Detect which cell encompasses the target text, then output its [x, y] center coordinate. 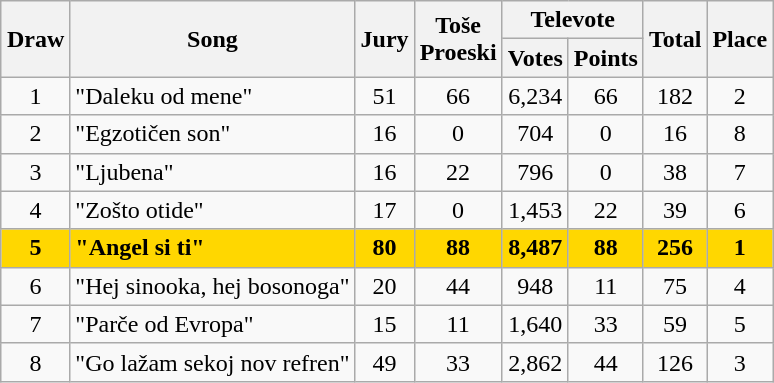
49 [384, 362]
TošeProeski [458, 39]
"Ljubena" [212, 172]
Points [606, 58]
948 [535, 286]
256 [675, 248]
Song [212, 39]
126 [675, 362]
6,234 [535, 96]
39 [675, 210]
"Angel si ti" [212, 248]
1,453 [535, 210]
"Go lažam sekoj nov refren" [212, 362]
38 [675, 172]
"Zošto otide" [212, 210]
Votes [535, 58]
1,640 [535, 324]
"Hej sinooka, hej bosonoga" [212, 286]
796 [535, 172]
182 [675, 96]
Draw [35, 39]
Jury [384, 39]
8,487 [535, 248]
75 [675, 286]
"Egzotičen son" [212, 134]
704 [535, 134]
"Parče od Evropa" [212, 324]
Televote [572, 20]
Total [675, 39]
17 [384, 210]
20 [384, 286]
15 [384, 324]
2,862 [535, 362]
59 [675, 324]
Place [740, 39]
80 [384, 248]
51 [384, 96]
"Daleku od mene" [212, 96]
